Pinpoint the cell where the given text exists, returning its [X, Y] midpoint coordinate. 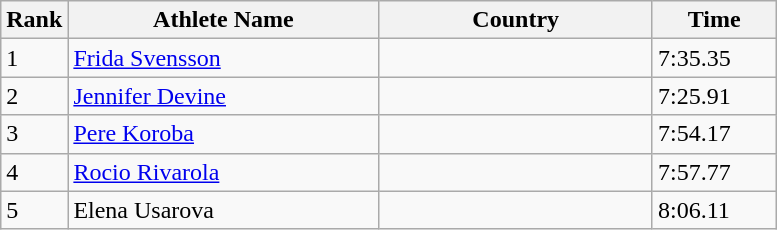
Frida Svensson [224, 58]
Elena Usarova [224, 210]
Country [516, 20]
Athlete Name [224, 20]
Time [714, 20]
Jennifer Devine [224, 96]
Rank [34, 20]
1 [34, 58]
7:57.77 [714, 172]
Pere Koroba [224, 134]
7:25.91 [714, 96]
7:54.17 [714, 134]
3 [34, 134]
4 [34, 172]
7:35.35 [714, 58]
Rocio Rivarola [224, 172]
5 [34, 210]
2 [34, 96]
8:06.11 [714, 210]
